Extract the [x, y] coordinate from the center of the cell holding the provided text.  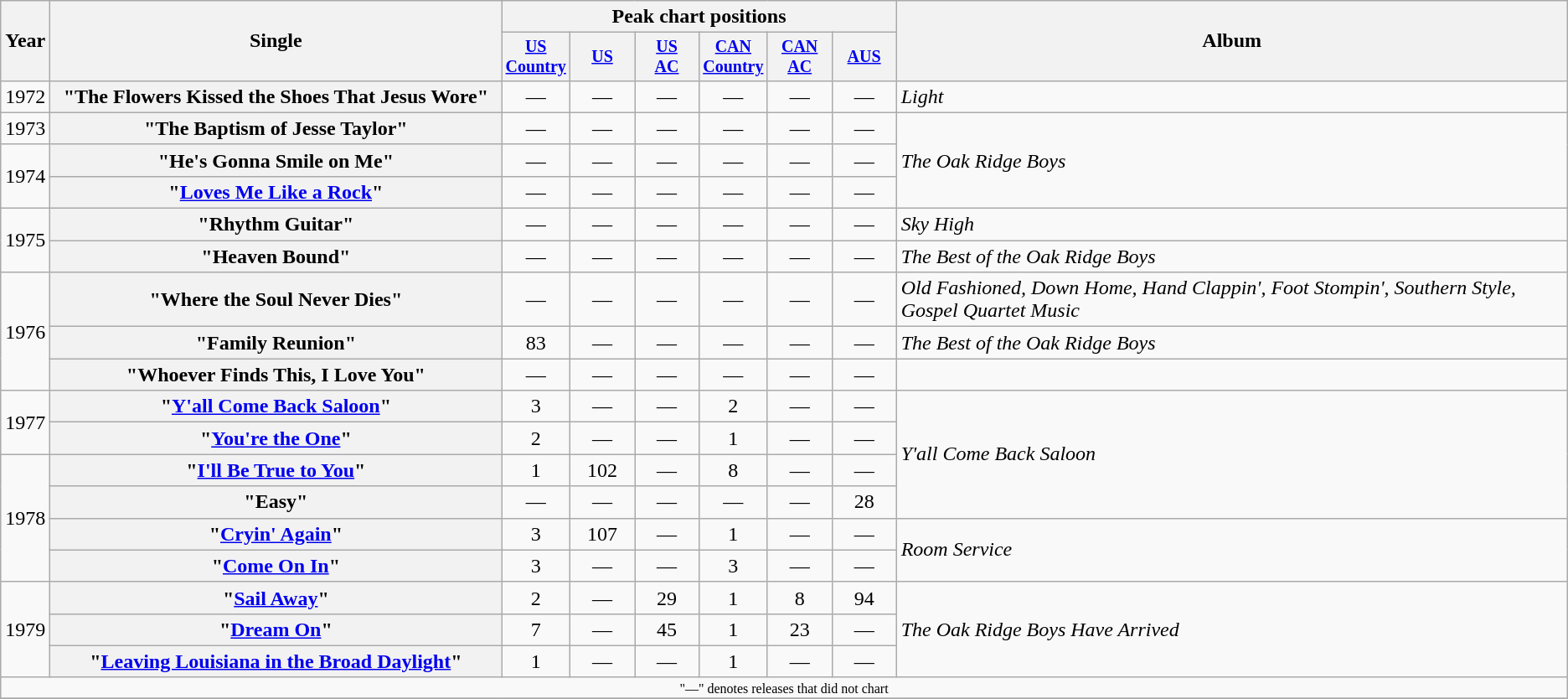
"Loves Me Like a Rock" [276, 192]
US [603, 57]
Light [1231, 96]
83 [536, 343]
1975 [25, 241]
"Y'all Come Back Saloon" [276, 406]
"—" denotes releases that did not chart [784, 687]
107 [603, 534]
1973 [25, 128]
USCountry [536, 57]
"You're the One" [276, 438]
28 [864, 502]
1978 [25, 518]
"Come On In" [276, 566]
Peak chart positions [699, 17]
1976 [25, 332]
"Sail Away" [276, 598]
CANCountry [733, 57]
"Cryin' Again" [276, 534]
Sky High [1231, 225]
"Leaving Louisiana in the Broad Daylight" [276, 661]
7 [536, 629]
AUS [864, 57]
"Dream On" [276, 629]
Album [1231, 41]
1972 [25, 96]
29 [667, 598]
Room Service [1231, 550]
1977 [25, 422]
"He's Gonna Smile on Me" [276, 160]
"Rhythm Guitar" [276, 225]
94 [864, 598]
"The Baptism of Jesse Taylor" [276, 128]
"The Flowers Kissed the Shoes That Jesus Wore" [276, 96]
23 [799, 629]
102 [603, 470]
"Where the Soul Never Dies" [276, 300]
"Heaven Bound" [276, 256]
The Oak Ridge Boys Have Arrived [1231, 629]
"Whoever Finds This, I Love You" [276, 375]
The Oak Ridge Boys [1231, 160]
"Family Reunion" [276, 343]
CANAC [799, 57]
45 [667, 629]
1979 [25, 629]
USAC [667, 57]
Single [276, 41]
"Easy" [276, 502]
Old Fashioned, Down Home, Hand Clappin', Foot Stompin', Southern Style, Gospel Quartet Music [1231, 300]
"I'll Be True to You" [276, 470]
1974 [25, 176]
Y'all Come Back Saloon [1231, 454]
Year [25, 41]
